For the text-containing cell, return its midpoint in [X, Y] coordinate format. 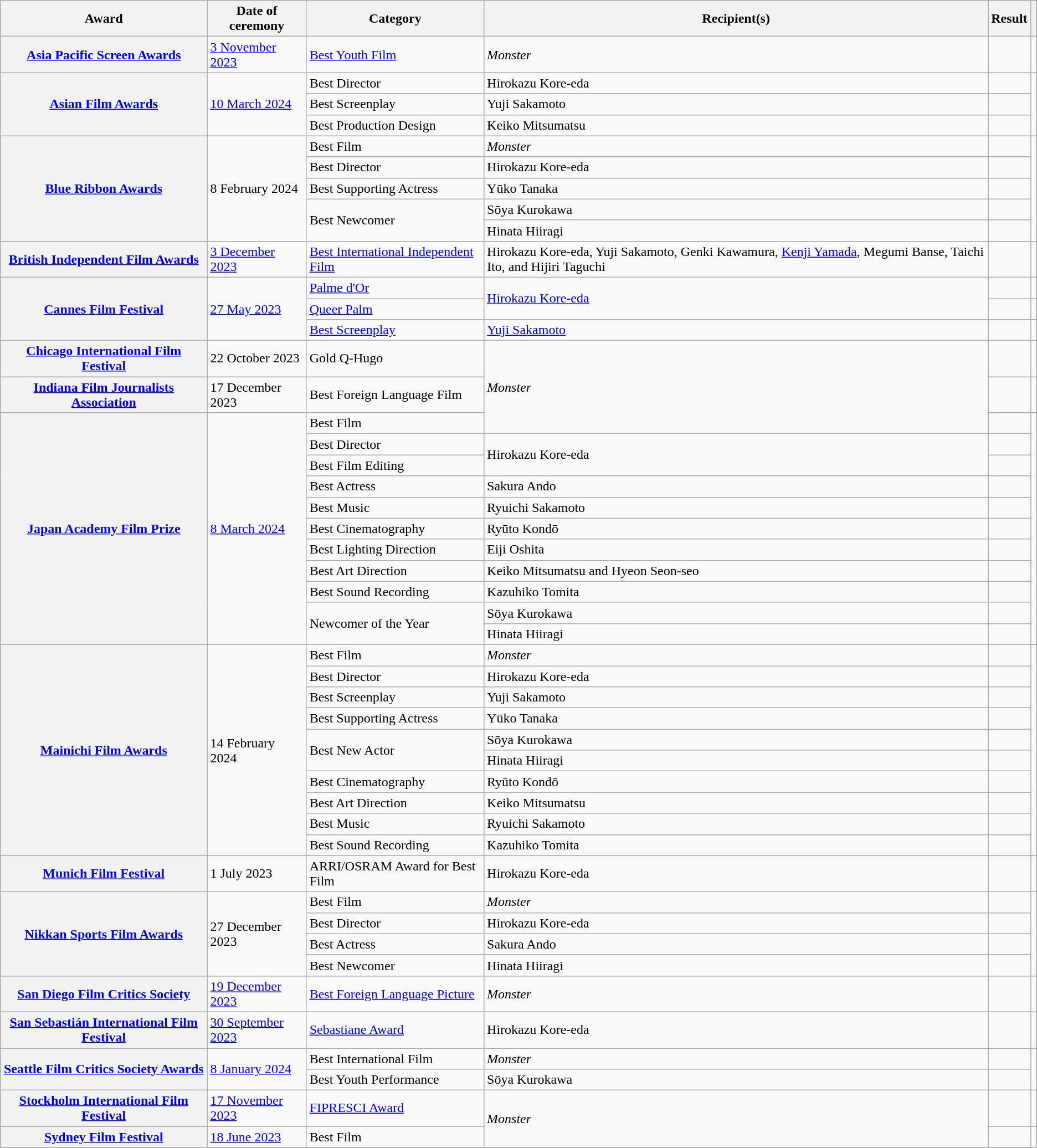
FIPRESCI Award [395, 1108]
Result [1009, 19]
Mainichi Film Awards [104, 750]
Best International Film [395, 1059]
Nikkan Sports Film Awards [104, 934]
Best Production Design [395, 125]
Blue Ribbon Awards [104, 188]
10 March 2024 [257, 104]
3 November 2023 [257, 54]
22 October 2023 [257, 359]
17 November 2023 [257, 1108]
ARRI/OSRAM Award for Best Film [395, 873]
8 January 2024 [257, 1069]
Sebastiane Award [395, 1029]
27 December 2023 [257, 934]
Best International Independent Film [395, 259]
Best New Actor [395, 750]
3 December 2023 [257, 259]
Award [104, 19]
Best Youth Film [395, 54]
8 February 2024 [257, 188]
Best Lighting Direction [395, 550]
Category [395, 19]
Seattle Film Critics Society Awards [104, 1069]
Asian Film Awards [104, 104]
27 May 2023 [257, 309]
Keiko Mitsumatsu and Hyeon Seon-seo [736, 571]
British Independent Film Awards [104, 259]
Asia Pacific Screen Awards [104, 54]
Best Foreign Language Film [395, 394]
Gold Q-Hugo [395, 359]
19 December 2023 [257, 994]
1 July 2023 [257, 873]
Chicago International Film Festival [104, 359]
18 June 2023 [257, 1137]
30 September 2023 [257, 1029]
Hirokazu Kore-eda, Yuji Sakamoto, Genki Kawamura, Kenji Yamada, Megumi Banse, Taichi Ito, and Hijiri Taguchi [736, 259]
Stockholm International Film Festival [104, 1108]
Palme d'Or [395, 288]
14 February 2024 [257, 750]
San Sebastián International Film Festival [104, 1029]
8 March 2024 [257, 529]
Recipient(s) [736, 19]
Eiji Oshita [736, 550]
Newcomer of the Year [395, 623]
17 December 2023 [257, 394]
Queer Palm [395, 309]
Best Youth Performance [395, 1080]
San Diego Film Critics Society [104, 994]
Japan Academy Film Prize [104, 529]
Indiana Film Journalists Association [104, 394]
Date of ceremony [257, 19]
Munich Film Festival [104, 873]
Sydney Film Festival [104, 1137]
Best Film Editing [395, 465]
Cannes Film Festival [104, 309]
Best Foreign Language Picture [395, 994]
